Return [X, Y] of the center of cell containing provided text 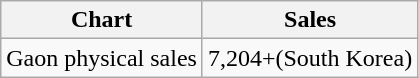
Gaon physical sales [102, 58]
Sales [310, 20]
7,204+(South Korea) [310, 58]
Chart [102, 20]
